Return (X, Y) of the center of cell containing provided text 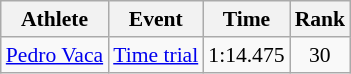
Rank (320, 19)
30 (320, 55)
Athlete (54, 19)
Time trial (156, 55)
1:14.475 (246, 55)
Time (246, 19)
Event (156, 19)
Pedro Vaca (54, 55)
